Output the (x, y) coordinate of the center of the cell containing the given text.  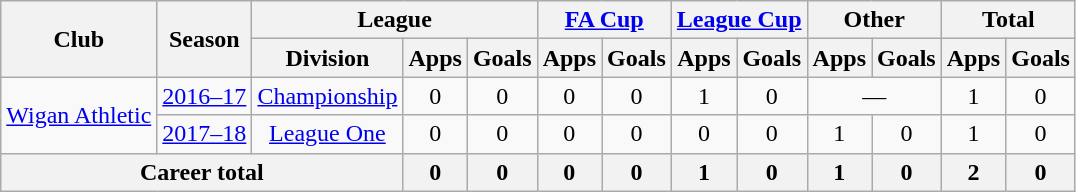
League (394, 20)
Division (328, 58)
Wigan Athletic (79, 115)
League Cup (739, 20)
2 (973, 172)
FA Cup (604, 20)
Championship (328, 96)
2017–18 (204, 134)
2016–17 (204, 96)
Season (204, 39)
— (874, 96)
Club (79, 39)
Career total (202, 172)
Other (874, 20)
Total (1008, 20)
League One (328, 134)
